Pinpoint the cell where the given text exists, returning its [X, Y] midpoint coordinate. 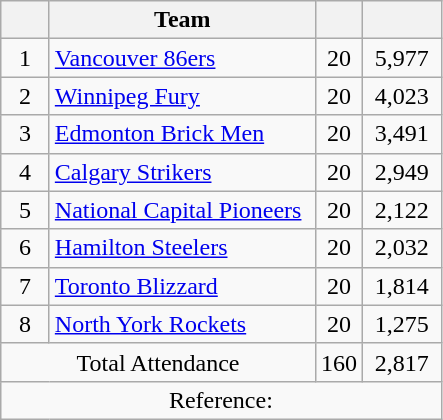
5 [26, 210]
1,275 [402, 324]
Hamilton Steelers [182, 248]
3 [26, 134]
National Capital Pioneers [182, 210]
Winnipeg Fury [182, 96]
North York Rockets [182, 324]
2 [26, 96]
1 [26, 58]
2,949 [402, 172]
Total Attendance [158, 362]
Reference: [221, 400]
3,491 [402, 134]
4,023 [402, 96]
4 [26, 172]
Team [182, 20]
8 [26, 324]
Edmonton Brick Men [182, 134]
7 [26, 286]
2,032 [402, 248]
Toronto Blizzard [182, 286]
Calgary Strikers [182, 172]
6 [26, 248]
160 [338, 362]
5,977 [402, 58]
2,817 [402, 362]
2,122 [402, 210]
Vancouver 86ers [182, 58]
1,814 [402, 286]
